Locate the cell with the specified text and output its (X, Y) center coordinate. 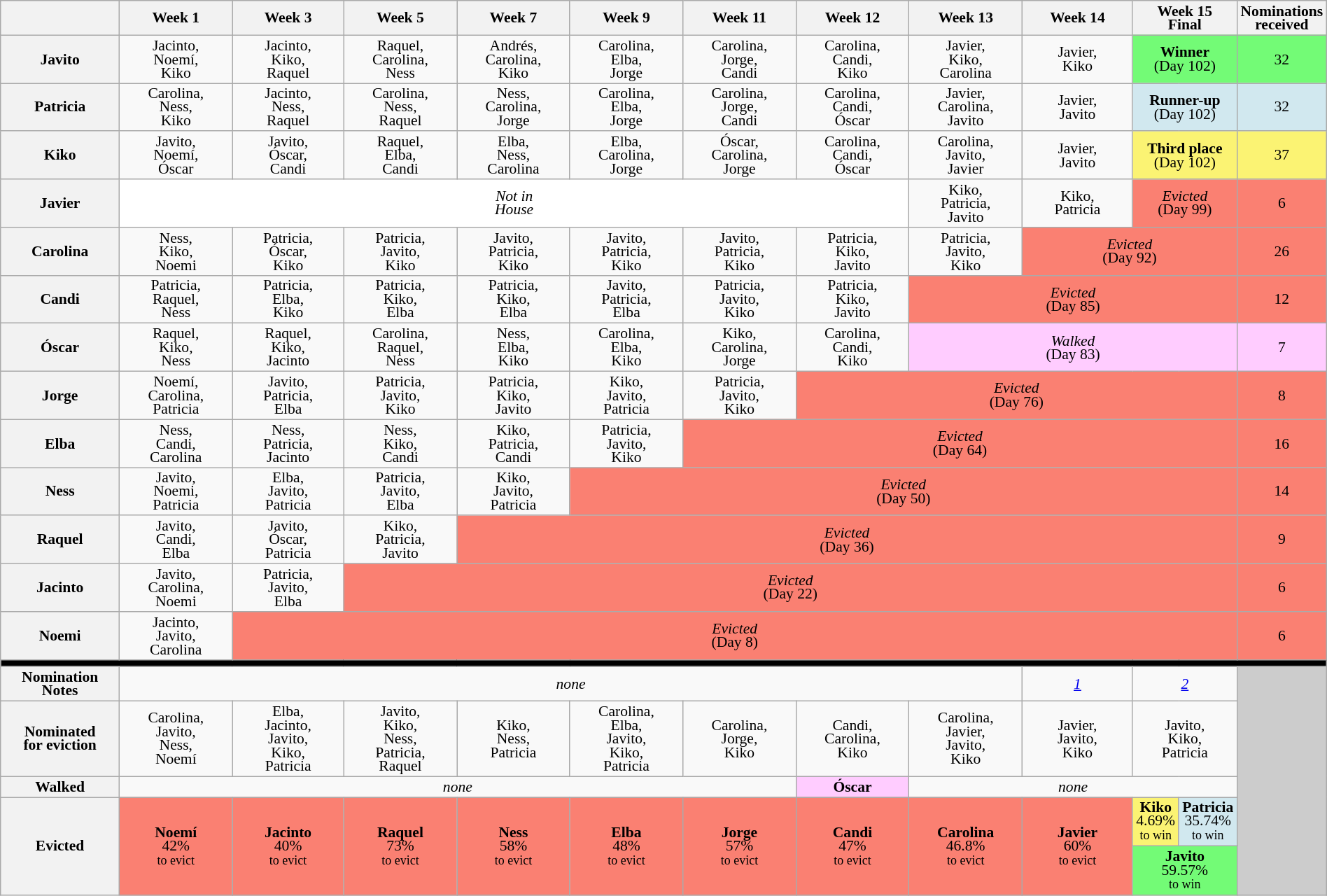
Javito,Candi,Elba (176, 540)
1 (1078, 685)
Raquel,Kiko,Ness (176, 347)
Winner(Day 102) (1184, 59)
26 (1282, 252)
Candi (60, 300)
Elba,Jacinto,Javito,Kiko,Patricia (288, 739)
Elba48%to evict (626, 846)
37 (1282, 155)
Week 5 (400, 18)
Javier,Kiko (1078, 59)
Javito,Kiko,Patricia (1184, 739)
Raquel,Kiko,Jacinto (288, 347)
Week 3 (288, 18)
16 (1282, 444)
Carolina,Raquel,Ness (400, 347)
Javier,Javito,Kiko (1078, 739)
Javier,Kiko,Carolina (966, 59)
Jacinto,Noemí,Kiko (176, 59)
14 (1282, 491)
Jacinto,Kiko,Raquel (288, 59)
Javito,Kiko,Ness,Patricia,Raquel (400, 739)
Candi47%to evict (852, 846)
Ness,Patricia,Jacinto (288, 444)
Not inHouse (514, 203)
Jacinto,Javito,Carolina (176, 636)
Ness (60, 491)
Javito,Noemí,Óscar (176, 155)
Javito,Óscar,Patricia (288, 540)
Third place(Day 102) (1184, 155)
Week 13 (966, 18)
Kiko,Patricia (1078, 203)
Evicted(Day 92) (1130, 252)
9 (1282, 540)
Carolina,Ness,Raquel (400, 108)
Evicted(Day 22) (790, 588)
12 (1282, 300)
Runner-up(Day 102) (1184, 108)
Nominatedfor eviction (60, 739)
Noemí42%to evict (176, 846)
Carolina,Elba,Javito,Kiko,Patricia (626, 739)
Kiko,Patricia,Candi (514, 444)
Evicted (60, 846)
Walked (60, 787)
Nominations received (1282, 18)
Carolina,Jorge,Kiko (740, 739)
Evicted(Day 99) (1184, 203)
Evicted(Day 64) (960, 444)
Evicted(Day 50) (903, 491)
Javier,Carolina,Javito (966, 108)
Javito59.57%to win (1184, 871)
Jorge (60, 396)
Carolina,Javito,Javier (966, 155)
Raquel73%to evict (400, 846)
Week 1 (176, 18)
Raquel,Elba,Candi (400, 155)
Patricia,Elba,Kiko (288, 300)
Ness,Elba,Kiko (514, 347)
Elba,Javito,Patricia (288, 491)
Elba,Carolina,Jorge (626, 155)
Kiko4.69%to win (1156, 822)
Evicted(Day 85) (1074, 300)
Patricia35.74%to win (1208, 822)
Week 15Final (1184, 18)
Noemí,Carolina,Patricia (176, 396)
Kiko,Carolina,Jorge (740, 347)
Kiko,Ness,Patricia (514, 739)
Candi,Carolina,Kiko (852, 739)
Carolina46.8%to evict (966, 846)
NominationNotes (60, 685)
Ness58%to evict (514, 846)
Week 12 (852, 18)
Patricia,Raquel,Ness (176, 300)
Javier60%to evict (1078, 846)
Ness,Carolina,Jorge (514, 108)
Walked(Day 83) (1074, 347)
Ness,Kiko,Candi (400, 444)
Carolina,Javito,Ness,Noemí (176, 739)
Raquel,Carolina,Ness (400, 59)
Andrés,Carolina,Kiko (514, 59)
Javito,Carolina,Noemi (176, 588)
Patricia,Óscar,Kiko (288, 252)
Kiko (60, 155)
Javito (60, 59)
Raquel (60, 540)
Patricia (60, 108)
Carolina,Ness,Kiko (176, 108)
Javier (60, 203)
Noemi (60, 636)
Week 14 (1078, 18)
Javito,Óscar,Candi (288, 155)
Ness,Candi,Carolina (176, 444)
Jacinto40%to evict (288, 846)
Elba,Ness,Carolina (514, 155)
Evicted(Day 36) (847, 540)
7 (1282, 347)
Week 9 (626, 18)
8 (1282, 396)
Carolina (60, 252)
Week 11 (740, 18)
Carolina,Javier,Javito,Kiko (966, 739)
Jacinto,Ness,Raquel (288, 108)
Evicted(Day 76) (1016, 396)
Jacinto (60, 588)
Javito,Noemi,Patricia (176, 491)
Carolina,Elba,Kiko (626, 347)
Elba (60, 444)
Ness,Kiko,Noemi (176, 252)
Jorge57%to evict (740, 846)
Óscar,Carolina,Jorge (740, 155)
Evicted(Day 8) (735, 636)
Week 7 (514, 18)
2 (1184, 685)
